Return [X, Y] of the center of cell containing provided text 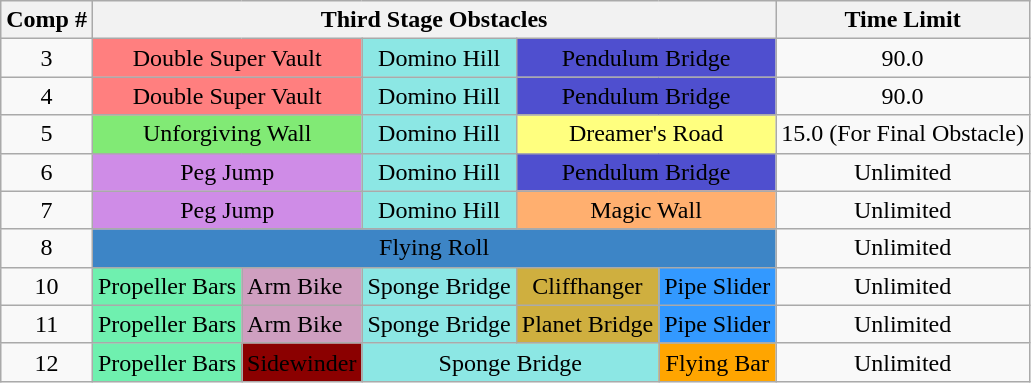
12 [47, 362]
15.0 (For Final Obstacle) [903, 134]
Flying Bar [718, 362]
Magic Wall [646, 210]
7 [47, 210]
Sidewinder [302, 362]
3 [47, 58]
4 [47, 96]
Comp # [47, 20]
6 [47, 172]
Third Stage Obstacles [434, 20]
Flying Roll [434, 248]
11 [47, 324]
Planet Bridge [587, 324]
8 [47, 248]
10 [47, 286]
Unforgiving Wall [226, 134]
5 [47, 134]
Time Limit [903, 20]
Cliffhanger [587, 286]
Dreamer's Road [646, 134]
